Locate the cell with the specified text and output its (X, Y) center coordinate. 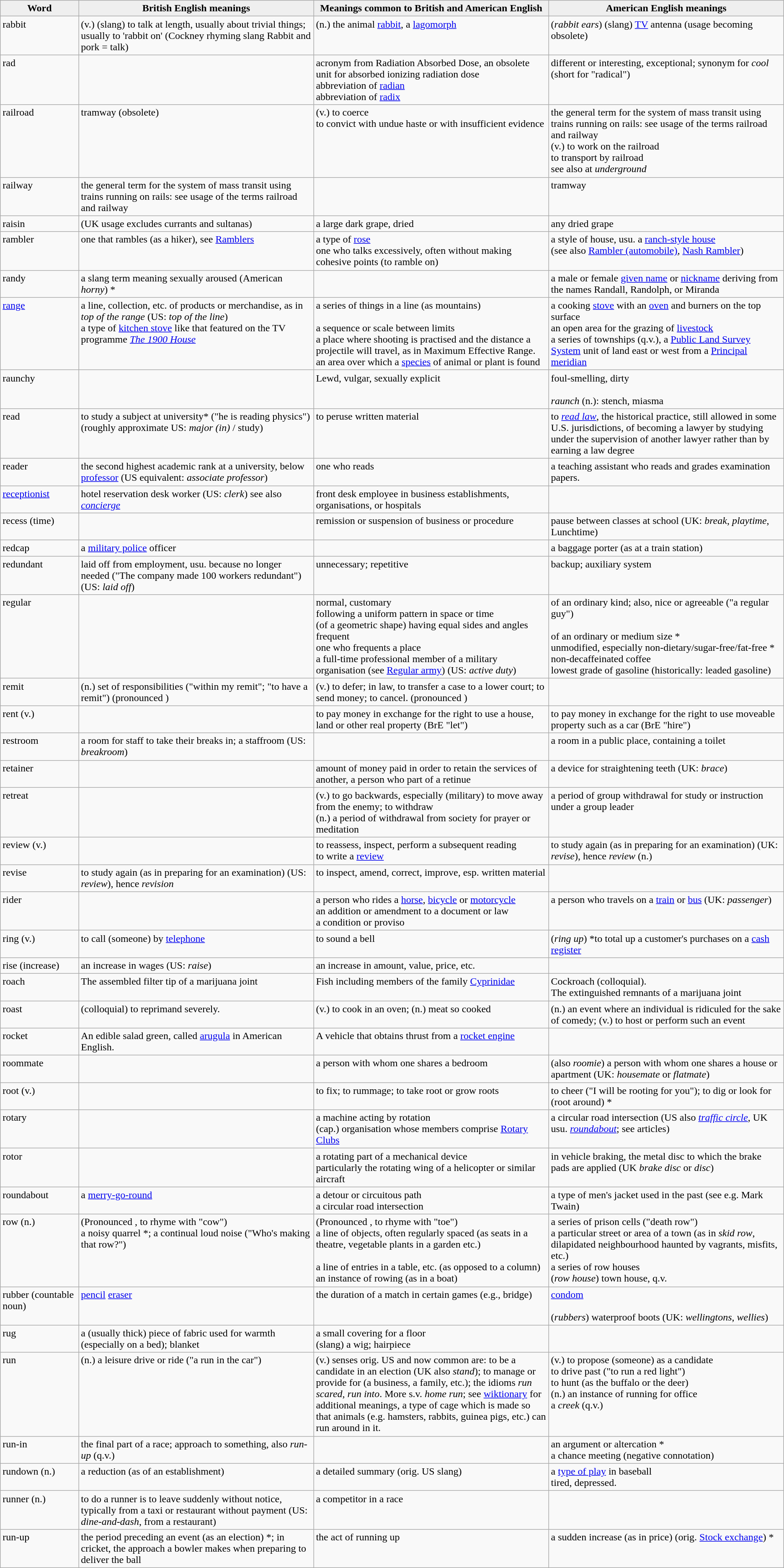
the general term for the system of mass transit using trains running on rails: see usage of the terms railroad and railway (196, 196)
(n.) set of responsibilities ("within my remit"; "to have a remit") (pronounced ) (196, 692)
amount of money paid in order to retain the services of another, a person who part of a retinue (431, 774)
a person who rides a horse, bicycle or motorcyclean addition or amendment to a document or lawa condition or proviso (431, 911)
pause between classes at school (UK: break, playtime, Lunchtime) (666, 527)
the second highest academic rank at a university, below professor (US equivalent: associate professor) (196, 472)
retreat (39, 812)
American English meanings (666, 8)
Lewd, vulgar, sexually explicit (431, 389)
backup; auxiliary system (666, 575)
a room for staff to take their breaks in; a staffroom (US: breakroom) (196, 746)
review (v.) (39, 851)
in vehicle braking, the metal disc to which the brake pads are applied (UK brake disc or disc) (666, 1168)
(v.) (slang) to talk at length, usually about trivial things; usually to 'rabbit on' (Cockney rhyming slang Rabbit and pork = talk) (196, 36)
a room in a public place, containing a toilet (666, 746)
(v.) to cook in an oven; (n.) meat so cooked (431, 1014)
a competitor in a race (431, 1510)
root (v.) (39, 1096)
rambler (39, 251)
laid off from employment, usu. because no longer needed ("The company made 100 workers redundant") (US: laid off) (196, 575)
to sound a bell (431, 944)
recess (time) (39, 527)
retainer (39, 774)
(n.) a leisure drive or ride ("a run in the car") (196, 1394)
to inspect, amend, correct, improve, esp. written material (431, 878)
An edible salad green, called arugula in American English. (196, 1042)
(v.) to coerceto convict with undue haste or with insufficient evidence (431, 141)
a merry-go-round (196, 1200)
a person with whom one shares a bedroom (431, 1069)
(n.) the animal rabbit, a lagomorph (431, 36)
railway (39, 196)
receptionist (39, 499)
to call (someone) by telephone (196, 944)
a rotating part of a mechanical deviceparticularly the rotating wing of a helicopter or similar aircraft (431, 1168)
front desk employee in business establishments, organisations, or hospitals (431, 499)
an increase in amount, value, price, etc. (431, 965)
rotary (39, 1129)
redundant (39, 575)
run-up (39, 1548)
randy (39, 284)
a circular road intersection (US also traffic circle, UK usu. roundabout; see articles) (666, 1129)
rider (39, 911)
The assembled filter tip of a marijuana joint (196, 987)
(v.) to go backwards, especially (military) to move away from the enemy; to withdraw(n.) a period of withdrawal from society for prayer or meditation (431, 812)
British English meanings (196, 8)
tramway (obsolete) (196, 141)
a military police officer (196, 548)
different or interesting, exceptional; synonym for cool (short for "radical") (666, 80)
rocket (39, 1042)
rundown (n.) (39, 1477)
ring (v.) (39, 944)
a reduction (as of an establishment) (196, 1477)
roommate (39, 1069)
run-in (39, 1450)
rent (v.) (39, 720)
to do a runner is to leave suddenly without notice, typically from a taxi or restaurant without payment (US: dine-and-dash, from a restaurant) (196, 1510)
a teaching assistant who reads and grades examination papers. (666, 472)
to study again (as in preparing for an examination) (UK: revise), hence review (n.) (666, 851)
rotor (39, 1168)
to study again (as in preparing for an examination) (US: review), hence revision (196, 878)
(n.) an event where an individual is ridiculed for the sake of comedy; (v.) to host or perform such an event (666, 1014)
a small covering for a floor(slang) a wig; hairpiece (431, 1338)
rad (39, 80)
a slang term meaning sexually aroused (American horny) * (196, 284)
a person who travels on a train or bus (UK: passenger) (666, 911)
regular (39, 637)
tramway (666, 196)
roast (39, 1014)
revise (39, 878)
a device for straightening teeth (UK: brace) (666, 774)
one that rambles (as a hiker), see Ramblers (196, 251)
rabbit (39, 36)
a type of play in baseballtired, depressed. (666, 1477)
a style of house, usu. a ranch-style house(see also Rambler (automobile), Nash Rambler) (666, 251)
remission or suspension of business or procedure (431, 527)
the duration of a match in certain games (e.g., bridge) (431, 1306)
raunchy (39, 389)
a detour or circuitous patha circular road intersection (431, 1200)
foul-smelling, dirtyraunch (n.): stench, miasma (666, 389)
Cockroach (colloquial).The extinguished remnants of a marijuana joint (666, 987)
redcap (39, 548)
row (n.) (39, 1251)
to reassess, inspect, perform a subsequent readingto write a review (431, 851)
condom(rubbers) waterproof boots (UK: wellingtons, wellies) (666, 1306)
a male or female given name or nickname deriving from the names Randall, Randolph, or Miranda (666, 284)
to fix; to rummage; to take root or grow roots (431, 1096)
acronym from Radiation Absorbed Dose, an obsolete unit for absorbed ionizing radiation doseabbreviation of radianabbreviation of radix (431, 80)
(also roomie) a person with whom one shares a house or apartment (UK: housemate or flatmate) (666, 1069)
A vehicle that obtains thrust from a rocket engine (431, 1042)
pencil eraser (196, 1306)
(colloquial) to reprimand severely. (196, 1014)
the act of running up (431, 1548)
rise (increase) (39, 965)
a type of roseone who talks excessively, often without making cohesive points (to ramble on) (431, 251)
Fish including members of the family Cyprinidae (431, 987)
a detailed summary (orig. US slang) (431, 1477)
remit (39, 692)
reader (39, 472)
(rabbit ears) (slang) TV antenna (usage becoming obsolete) (666, 36)
raisin (39, 224)
a large dark grape, dried (431, 224)
rug (39, 1338)
a baggage porter (as at a train station) (666, 548)
unnecessary; repetitive (431, 575)
the period preceding an event (as an election) *; in cricket, the approach a bowler makes when preparing to deliver the ball (196, 1548)
runner (n.) (39, 1510)
roach (39, 987)
any dried grape (666, 224)
an argument or altercation *a chance meeting (negative connotation) (666, 1450)
to pay money in exchange for the right to use moveable property such as a car (BrE "hire") (666, 720)
(UK usage excludes currants and sultanas) (196, 224)
to pay money in exchange for the right to use a house, land or other real property (BrE "let") (431, 720)
one who reads (431, 472)
hotel reservation desk worker (US: clerk) see also concierge (196, 499)
Meanings common to British and American English (431, 8)
to cheer ("I will be rooting for you"); to dig or look for (root around) * (666, 1096)
(ring up) *to total up a customer's purchases on a cash register (666, 944)
the final part of a race; approach to something, also run-up (q.v.) (196, 1450)
range (39, 333)
roundabout (39, 1200)
run (39, 1394)
restroom (39, 746)
a period of group withdrawal for study or instruction under a group leader (666, 812)
an increase in wages (US: raise) (196, 965)
a machine acting by rotation(cap.) organisation whose members comprise Rotary Clubs (431, 1129)
rubber (countable noun) (39, 1306)
to peruse written material (431, 433)
a (usually thick) piece of fabric used for warmth (especially on a bed); blanket (196, 1338)
(v.) to defer; in law, to transfer a case to a lower court; to send money; to cancel. (pronounced ) (431, 692)
railroad (39, 141)
a sudden increase (as in price) (orig. Stock exchange) * (666, 1548)
to study a subject at university* ("he is reading physics") (roughly approximate US: major (in) / study) (196, 433)
(Pronounced , to rhyme with "cow")a noisy quarrel *; a continual loud noise ("Who's making that row?") (196, 1251)
read (39, 433)
a type of men's jacket used in the past (see e.g. Mark Twain) (666, 1200)
Word (39, 8)
